Search for the cell housing the specified text and yield its (X, Y) center coordinate. 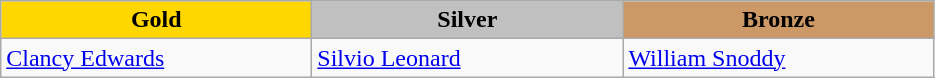
Gold (156, 20)
William Snoddy (778, 58)
Silver (468, 20)
Clancy Edwards (156, 58)
Bronze (778, 20)
Silvio Leonard (468, 58)
